Determine the (x, y) coordinate at the center of the cell enclosing the given text.  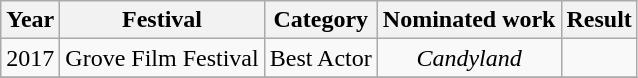
Result (599, 20)
Best Actor (320, 58)
2017 (30, 58)
Grove Film Festival (162, 58)
Category (320, 20)
Festival (162, 20)
Year (30, 20)
Candyland (469, 58)
Nominated work (469, 20)
